Identify which cell holds the provided text, then report its (x, y) central coordinate. 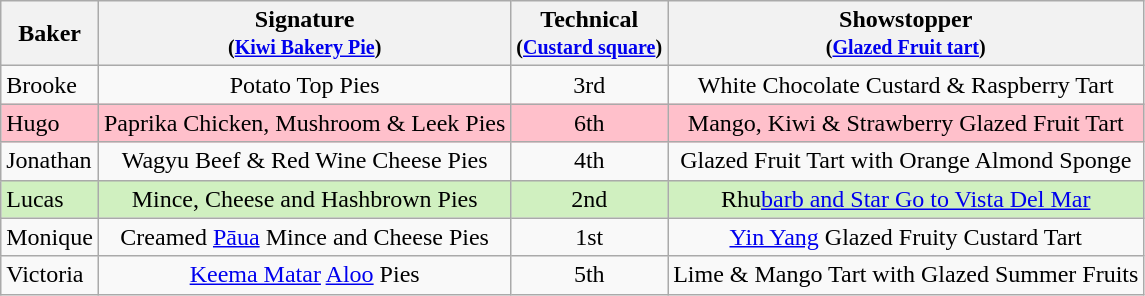
Lucas (50, 199)
Mince, Cheese and Hashbrown Pies (304, 199)
2nd (590, 199)
Yin Yang Glazed Fruity Custard Tart (906, 237)
Technical(Custard square) (590, 34)
Brooke (50, 85)
Wagyu Beef & Red Wine Cheese Pies (304, 161)
Rhubarb and Star Go to Vista Del Mar (906, 199)
Glazed Fruit Tart with Orange Almond Sponge (906, 161)
1st (590, 237)
Showstopper(Glazed Fruit tart) (906, 34)
Potato Top Pies (304, 85)
Signature(Kiwi Bakery Pie) (304, 34)
Baker (50, 34)
Victoria (50, 275)
6th (590, 123)
Lime & Mango Tart with Glazed Summer Fruits (906, 275)
Hugo (50, 123)
Monique (50, 237)
Paprika Chicken, Mushroom & Leek Pies (304, 123)
Creamed Pāua Mince and Cheese Pies (304, 237)
Jonathan (50, 161)
3rd (590, 85)
Keema Matar Aloo Pies (304, 275)
5th (590, 275)
Mango, Kiwi & Strawberry Glazed Fruit Tart (906, 123)
4th (590, 161)
White Chocolate Custard & Raspberry Tart (906, 85)
